Pinpoint the cell where the given text exists, returning its [x, y] midpoint coordinate. 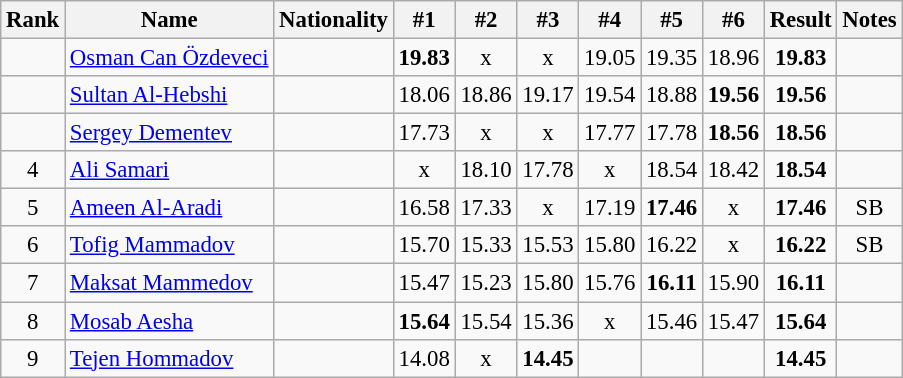
15.53 [548, 245]
17.19 [610, 208]
15.33 [486, 245]
#1 [424, 20]
5 [33, 208]
Rank [33, 20]
18.42 [734, 170]
Result [800, 20]
19.05 [610, 58]
Mosab Aesha [170, 321]
18.06 [424, 95]
4 [33, 170]
18.88 [672, 95]
Nationality [334, 20]
15.76 [610, 283]
7 [33, 283]
19.17 [548, 95]
19.54 [610, 95]
18.10 [486, 170]
#2 [486, 20]
Tejen Hommadov [170, 358]
Ameen Al-Aradi [170, 208]
Tofig Mammadov [170, 245]
Maksat Mammedov [170, 283]
19.35 [672, 58]
Name [170, 20]
Ali Samari [170, 170]
15.54 [486, 321]
Notes [870, 20]
#6 [734, 20]
18.86 [486, 95]
#5 [672, 20]
#4 [610, 20]
#3 [548, 20]
17.73 [424, 133]
15.70 [424, 245]
17.33 [486, 208]
15.36 [548, 321]
15.23 [486, 283]
6 [33, 245]
Sergey Dementev [170, 133]
15.90 [734, 283]
16.58 [424, 208]
14.08 [424, 358]
15.46 [672, 321]
18.96 [734, 58]
17.77 [610, 133]
Osman Can Özdeveci [170, 58]
Sultan Al-Hebshi [170, 95]
9 [33, 358]
8 [33, 321]
